Detect which cell encompasses the target text, then output its [x, y] center coordinate. 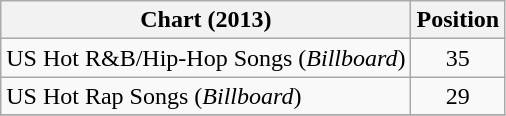
Position [458, 20]
29 [458, 96]
35 [458, 58]
US Hot R&B/Hip-Hop Songs (Billboard) [206, 58]
US Hot Rap Songs (Billboard) [206, 96]
Chart (2013) [206, 20]
